From the cell containing the given text, extract its center point as (X, Y) coordinate. 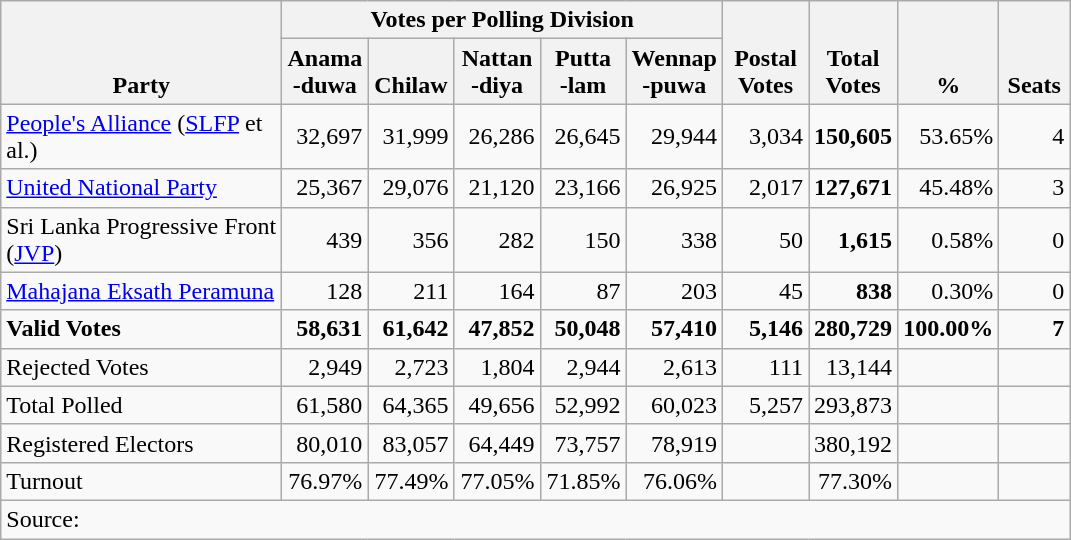
50,048 (583, 329)
7 (1034, 329)
3 (1034, 188)
293,873 (854, 405)
Party (142, 52)
77.49% (411, 481)
58,631 (325, 329)
83,057 (411, 443)
280,729 (854, 329)
49,656 (497, 405)
45.48% (948, 188)
21,120 (497, 188)
31,999 (411, 136)
76.06% (674, 481)
Wennap-puwa (674, 72)
1,804 (497, 367)
100.00% (948, 329)
1,615 (854, 240)
80,010 (325, 443)
Total Polled (142, 405)
2,613 (674, 367)
77.05% (497, 481)
64,449 (497, 443)
380,192 (854, 443)
3,034 (766, 136)
2,723 (411, 367)
29,944 (674, 136)
73,757 (583, 443)
29,076 (411, 188)
Valid Votes (142, 329)
Mahajana Eksath Peramuna (142, 291)
0.58% (948, 240)
United National Party (142, 188)
26,286 (497, 136)
50 (766, 240)
356 (411, 240)
Total Votes (854, 52)
Nattan-diya (497, 72)
Sri Lanka Progressive Front (JVP) (142, 240)
2,944 (583, 367)
127,671 (854, 188)
13,144 (854, 367)
53.65% (948, 136)
5,257 (766, 405)
150,605 (854, 136)
Turnout (142, 481)
282 (497, 240)
2,017 (766, 188)
PostalVotes (766, 52)
838 (854, 291)
439 (325, 240)
338 (674, 240)
45 (766, 291)
25,367 (325, 188)
61,642 (411, 329)
26,925 (674, 188)
203 (674, 291)
Votes per Polling Division (502, 20)
77.30% (854, 481)
% (948, 52)
4 (1034, 136)
57,410 (674, 329)
64,365 (411, 405)
60,023 (674, 405)
211 (411, 291)
76.97% (325, 481)
61,580 (325, 405)
People's Alliance (SLFP et al.) (142, 136)
Anama-duwa (325, 72)
71.85% (583, 481)
Chilaw (411, 72)
78,919 (674, 443)
0.30% (948, 291)
23,166 (583, 188)
52,992 (583, 405)
Source: (536, 519)
150 (583, 240)
2,949 (325, 367)
111 (766, 367)
128 (325, 291)
26,645 (583, 136)
47,852 (497, 329)
164 (497, 291)
Rejected Votes (142, 367)
32,697 (325, 136)
Registered Electors (142, 443)
Putta-lam (583, 72)
87 (583, 291)
Seats (1034, 52)
5,146 (766, 329)
